From the cell containing the given text, extract its center point as [x, y] coordinate. 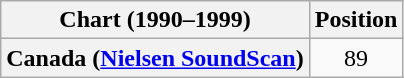
Position [356, 20]
Canada (Nielsen SoundScan) [155, 58]
Chart (1990–1999) [155, 20]
89 [356, 58]
